Search for the cell housing the specified text and yield its [x, y] center coordinate. 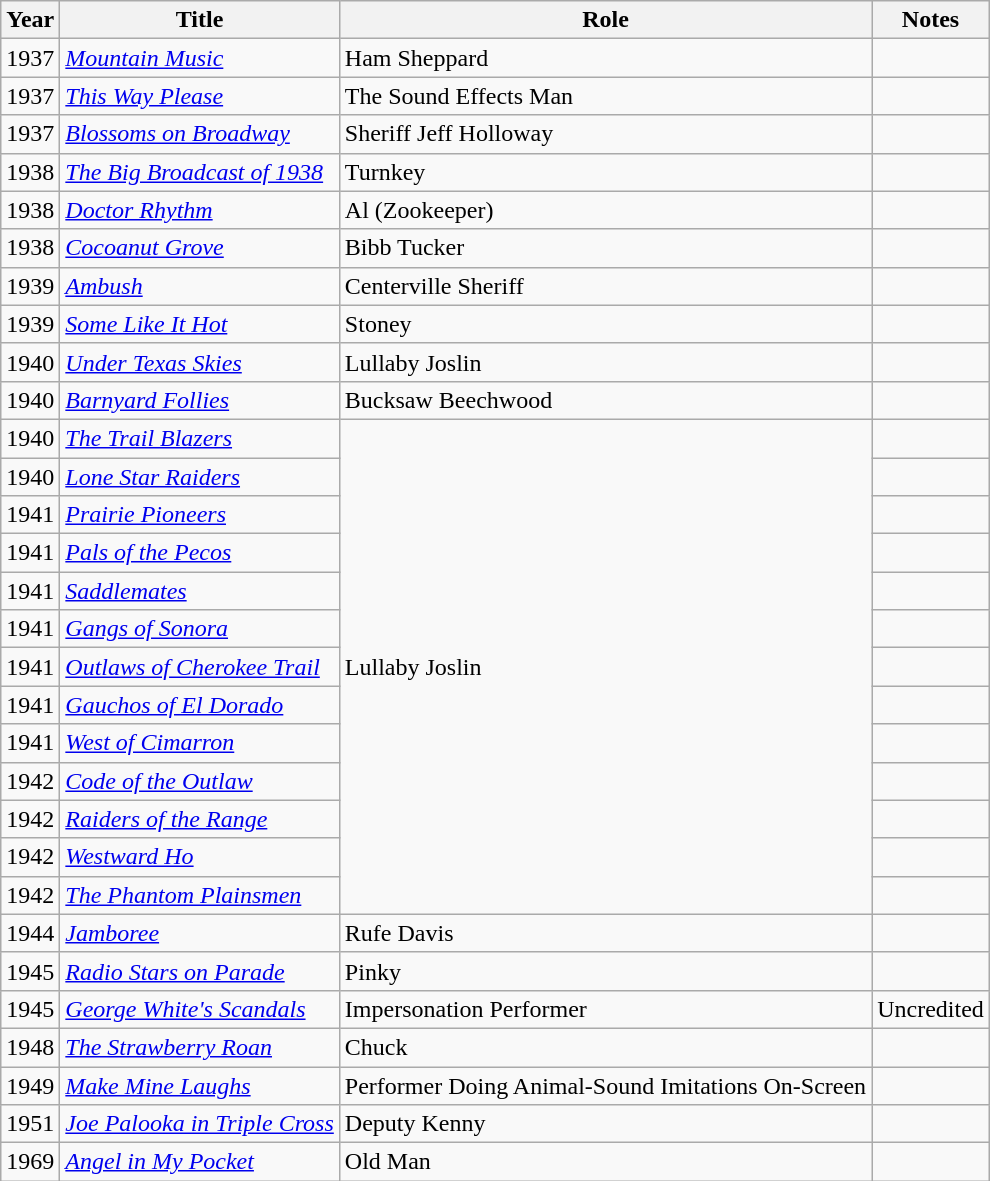
Uncredited [931, 1009]
Centerville Sheriff [605, 286]
Raiders of the Range [200, 819]
Westward Ho [200, 857]
Turnkey [605, 172]
Pals of the Pecos [200, 553]
Barnyard Follies [200, 400]
1948 [30, 1047]
Cocoanut Grove [200, 248]
Chuck [605, 1047]
Blossoms on Broadway [200, 134]
Bucksaw Beechwood [605, 400]
Ham Sheppard [605, 58]
1969 [30, 1162]
Al (Zookeeper) [605, 210]
Stoney [605, 324]
Radio Stars on Parade [200, 971]
Rufe Davis [605, 933]
Code of the Outlaw [200, 781]
Gangs of Sonora [200, 629]
Joe Palooka in Triple Cross [200, 1124]
Outlaws of Cherokee Trail [200, 667]
The Sound Effects Man [605, 96]
This Way Please [200, 96]
Gauchos of El Dorado [200, 705]
The Phantom Plainsmen [200, 895]
Pinky [605, 971]
Bibb Tucker [605, 248]
Ambush [200, 286]
Under Texas Skies [200, 362]
Impersonation Performer [605, 1009]
West of Cimarron [200, 743]
1944 [30, 933]
Doctor Rhythm [200, 210]
The Big Broadcast of 1938 [200, 172]
Role [605, 20]
1949 [30, 1085]
Angel in My Pocket [200, 1162]
Jamboree [200, 933]
Year [30, 20]
Some Like It Hot [200, 324]
The Strawberry Roan [200, 1047]
Deputy Kenny [605, 1124]
George White's Scandals [200, 1009]
Performer Doing Animal-Sound Imitations On-Screen [605, 1085]
Lone Star Raiders [200, 477]
Notes [931, 20]
1951 [30, 1124]
The Trail Blazers [200, 438]
Title [200, 20]
Prairie Pioneers [200, 515]
Saddlemates [200, 591]
Make Mine Laughs [200, 1085]
Sheriff Jeff Holloway [605, 134]
Old Man [605, 1162]
Mountain Music [200, 58]
